Scan for the cell matching the given text and deliver its [X, Y] coordinate at center. 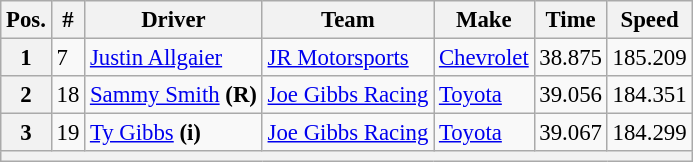
Chevrolet [484, 58]
Time [570, 20]
3 [26, 133]
Ty Gibbs (i) [174, 133]
1 [26, 58]
JR Motorsports [348, 58]
184.351 [650, 95]
Speed [650, 20]
Driver [174, 20]
38.875 [570, 58]
Make [484, 20]
184.299 [650, 133]
18 [68, 95]
Sammy Smith (R) [174, 95]
Justin Allgaier [174, 58]
Team [348, 20]
39.067 [570, 133]
2 [26, 95]
7 [68, 58]
Pos. [26, 20]
39.056 [570, 95]
19 [68, 133]
185.209 [650, 58]
# [68, 20]
